Capture the cell that displays the provided text and extract its (x, y) central coordinate. 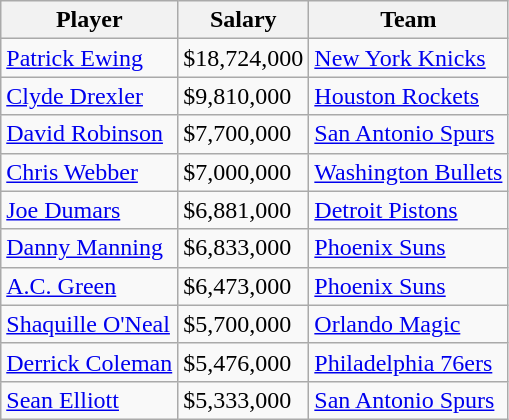
Team (408, 20)
Sean Elliott (90, 400)
A.C. Green (90, 286)
Houston Rockets (408, 96)
Clyde Drexler (90, 96)
Philadelphia 76ers (408, 362)
$6,473,000 (244, 286)
Salary (244, 20)
$6,881,000 (244, 210)
Washington Bullets (408, 172)
New York Knicks (408, 58)
Patrick Ewing (90, 58)
$18,724,000 (244, 58)
$7,000,000 (244, 172)
Derrick Coleman (90, 362)
Joe Dumars (90, 210)
Orlando Magic (408, 324)
Shaquille O'Neal (90, 324)
$9,810,000 (244, 96)
Detroit Pistons (408, 210)
David Robinson (90, 134)
Player (90, 20)
$5,476,000 (244, 362)
$6,833,000 (244, 248)
Danny Manning (90, 248)
Chris Webber (90, 172)
$5,333,000 (244, 400)
$5,700,000 (244, 324)
$7,700,000 (244, 134)
